Provide the [x, y] coordinate of the cell's center where the given text is located.  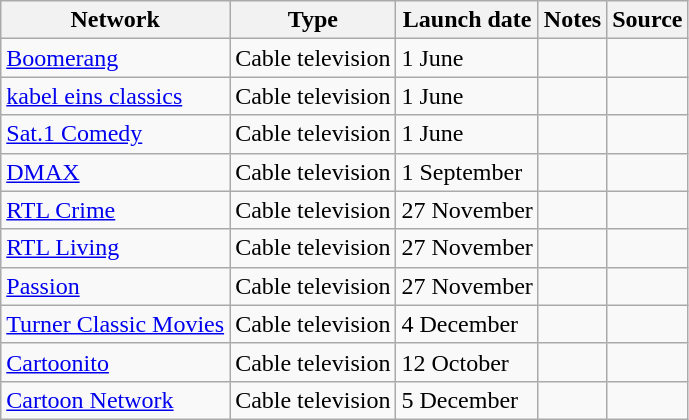
Boomerang [116, 58]
1 September [467, 172]
Launch date [467, 20]
Notes [572, 20]
DMAX [116, 172]
Turner Classic Movies [116, 324]
Passion [116, 286]
RTL Living [116, 248]
Source [648, 20]
12 October [467, 362]
kabel eins classics [116, 96]
Cartoonito [116, 362]
Cartoon Network [116, 400]
5 December [467, 400]
4 December [467, 324]
Sat.1 Comedy [116, 134]
Network [116, 20]
RTL Crime [116, 210]
Type [313, 20]
